Pinpoint the cell where the given text exists, returning its (X, Y) midpoint coordinate. 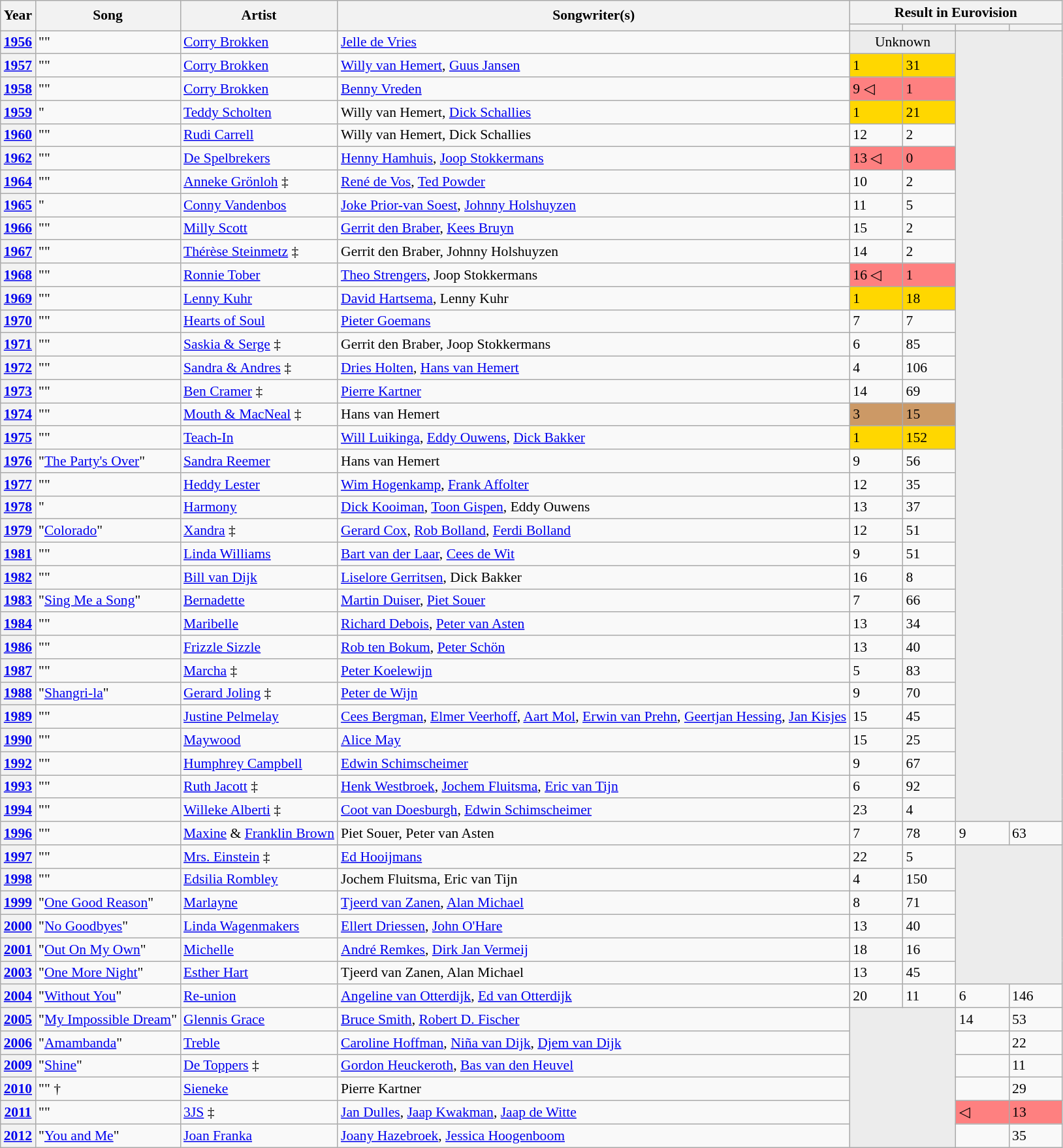
69 (930, 391)
Ed Hooijmans (594, 857)
Re-union (259, 997)
1976 (18, 461)
Bill van Dijk (259, 577)
1988 (18, 694)
1959 (18, 112)
Coot van Doesburgh, Edwin Schimscheimer (594, 810)
De Spelbrekers (259, 159)
1998 (18, 880)
Michelle (259, 949)
Marcha ‡ (259, 671)
25 (930, 741)
Gerrit den Braber, Kees Bruyn (594, 229)
1989 (18, 717)
Frizzle Sizzle (259, 647)
Willeke Alberti ‡ (259, 810)
René de Vos, Ted Powder (594, 182)
"No Goodbyes" (108, 927)
1993 (18, 787)
"You and Me" (108, 1136)
Unknown (902, 42)
2006 (18, 1043)
Linda Williams (259, 554)
Caroline Hoffman, Niña van Dijk, Djem van Dijk (594, 1043)
Peter Koelewijn (594, 671)
Milly Scott (259, 229)
1972 (18, 368)
1962 (18, 159)
1990 (18, 741)
Gerrit den Braber, Johnny Holshuyzen (594, 252)
3 (876, 415)
63 (1036, 833)
Richard Debois, Peter van Asten (594, 624)
Lenny Kuhr (259, 298)
"" † (108, 1089)
1978 (18, 507)
1974 (18, 415)
Joan Franka (259, 1136)
34 (930, 624)
Conny Vandenbos (259, 205)
16 ◁ (876, 275)
Alice May (594, 741)
Linda Wagenmakers (259, 927)
Jochem Fluitsma, Eric van Tijn (594, 880)
Jelle de Vries (594, 42)
9 ◁ (876, 89)
"One Good Reason" (108, 903)
23 (876, 810)
Result in Eurovision (956, 12)
1958 (18, 89)
Mrs. Einstein ‡ (259, 857)
1992 (18, 763)
"Shine" (108, 1066)
Gordon Heuckeroth, Bas van den Heuvel (594, 1066)
Maribelle (259, 624)
1957 (18, 66)
Maxine & Franklin Brown (259, 833)
"Shangri-la" (108, 694)
Ronnie Tober (259, 275)
Marlayne (259, 903)
"Colorado" (108, 531)
Treble (259, 1043)
Cees Bergman, Elmer Veerhoff, Aart Mol, Erwin van Prehn, Geertjan Hessing, Jan Kisjes (594, 717)
Song (108, 16)
Artist (259, 16)
2009 (18, 1066)
Henny Hamhuis, Joop Stokkermans (594, 159)
Dries Holten, Hans van Hemert (594, 368)
2003 (18, 973)
Xandra ‡ (259, 531)
Peter de Wijn (594, 694)
Justine Pelmelay (259, 717)
1981 (18, 554)
2012 (18, 1136)
Ben Cramer ‡ (259, 391)
31 (930, 66)
56 (930, 461)
1968 (18, 275)
Jan Dulles, Jaap Kwakman, Jaap de Witte (594, 1113)
1964 (18, 182)
Edsilia Rombley (259, 880)
Will Luikinga, Eddy Ouwens, Dick Bakker (594, 438)
1966 (18, 229)
152 (930, 438)
Bart van der Laar, Cees de Wit (594, 554)
2005 (18, 1019)
Teddy Scholten (259, 112)
1994 (18, 810)
Rudi Carrell (259, 135)
66 (930, 601)
37 (930, 507)
Sandra & Andres ‡ (259, 368)
2000 (18, 927)
20 (876, 997)
Songwriter(s) (594, 16)
Angeline van Otterdijk, Ed van Otterdijk (594, 997)
78 (930, 833)
David Hartsema, Lenny Kuhr (594, 298)
Heddy Lester (259, 485)
Ellert Driessen, John O'Hare (594, 927)
Rob ten Bokum, Peter Schön (594, 647)
Bruce Smith, Robert D. Fischer (594, 1019)
Benny Vreden (594, 89)
1982 (18, 577)
Year (18, 16)
Pieter Goemans (594, 321)
Humphrey Campbell (259, 763)
Edwin Schimscheimer (594, 763)
67 (930, 763)
1983 (18, 601)
1977 (18, 485)
"My Impossible Dream" (108, 1019)
1956 (18, 42)
Theo Strengers, Joop Stokkermans (594, 275)
2004 (18, 997)
2011 (18, 1113)
71 (930, 903)
1975 (18, 438)
1979 (18, 531)
Gerard Cox, Rob Bolland, Ferdi Bolland (594, 531)
83 (930, 671)
Thérèse Steinmetz ‡ (259, 252)
Joany Hazebroek, Jessica Hoogenboom (594, 1136)
De Toppers ‡ (259, 1066)
Martin Duiser, Piet Souer (594, 601)
Liselore Gerritsen, Dick Bakker (594, 577)
Maywood (259, 741)
1986 (18, 647)
Glennis Grace (259, 1019)
Henk Westbroek, Jochem Fluitsma, Eric van Tijn (594, 787)
85 (930, 345)
1965 (18, 205)
2001 (18, 949)
"Sing Me a Song" (108, 601)
53 (1036, 1019)
1973 (18, 391)
"Amambanda" (108, 1043)
Dick Kooiman, Toon Gispen, Eddy Ouwens (594, 507)
70 (930, 694)
Gerrit den Braber, Joop Stokkermans (594, 345)
Teach-In (259, 438)
29 (1036, 1089)
150 (930, 880)
106 (930, 368)
"One More Night" (108, 973)
Ruth Jacott ‡ (259, 787)
Saskia & Serge ‡ (259, 345)
Joke Prior-van Soest, Johnny Holshuyzen (594, 205)
Willy van Hemert, Guus Jansen (594, 66)
"Out On My Own" (108, 949)
1967 (18, 252)
1987 (18, 671)
1970 (18, 321)
1960 (18, 135)
◁ (982, 1113)
1984 (18, 624)
Wim Hogenkamp, Frank Affolter (594, 485)
146 (1036, 997)
Hearts of Soul (259, 321)
Harmony (259, 507)
10 (876, 182)
21 (930, 112)
Anneke Grönloh ‡ (259, 182)
1999 (18, 903)
Bernadette (259, 601)
1996 (18, 833)
1969 (18, 298)
Gerard Joling ‡ (259, 694)
Esther Hart (259, 973)
92 (930, 787)
0 (930, 159)
Mouth & MacNeal ‡ (259, 415)
André Remkes, Dirk Jan Vermeij (594, 949)
3JS ‡ (259, 1113)
2010 (18, 1089)
Sieneke (259, 1089)
Piet Souer, Peter van Asten (594, 833)
"Without You" (108, 997)
1971 (18, 345)
1997 (18, 857)
Sandra Reemer (259, 461)
"The Party's Over" (108, 461)
13 ◁ (876, 159)
